Determine the (X, Y) coordinate at the center of the cell enclosing the given text.  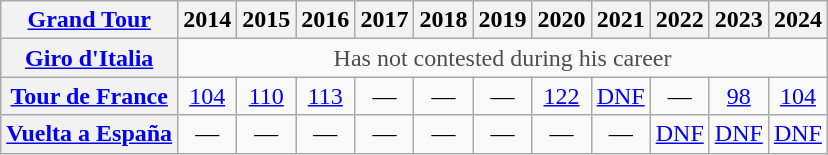
Tour de France (90, 96)
2018 (444, 20)
110 (266, 96)
2024 (798, 20)
Vuelta a España (90, 134)
2019 (502, 20)
2014 (208, 20)
Grand Tour (90, 20)
Has not contested during his career (503, 58)
2015 (266, 20)
Giro d'Italia (90, 58)
113 (326, 96)
98 (738, 96)
122 (562, 96)
2021 (620, 20)
2022 (680, 20)
2023 (738, 20)
2017 (384, 20)
2016 (326, 20)
2020 (562, 20)
